Output the (X, Y) coordinate of the center of the cell containing the given text.  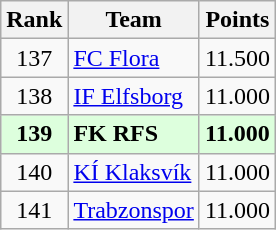
11.500 (237, 58)
Points (237, 20)
FK RFS (134, 134)
138 (34, 96)
139 (34, 134)
140 (34, 172)
141 (34, 210)
137 (34, 58)
Team (134, 20)
KÍ Klaksvík (134, 172)
IF Elfsborg (134, 96)
FC Flora (134, 58)
Rank (34, 20)
Trabzonspor (134, 210)
